Return (X, Y) of the center of cell containing provided text 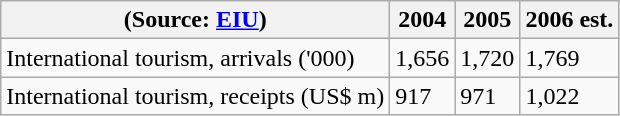
1,022 (570, 96)
2005 (488, 20)
International tourism, arrivals ('000) (196, 58)
971 (488, 96)
International tourism, receipts (US$ m) (196, 96)
1,720 (488, 58)
1,656 (422, 58)
(Source: EIU) (196, 20)
2004 (422, 20)
1,769 (570, 58)
917 (422, 96)
2006 est. (570, 20)
